Output the (X, Y) coordinate of the center of the cell containing the given text.  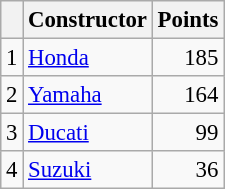
Honda (88, 58)
4 (12, 170)
36 (188, 170)
Points (188, 20)
185 (188, 58)
Suzuki (88, 170)
99 (188, 133)
3 (12, 133)
164 (188, 95)
Yamaha (88, 95)
1 (12, 58)
Ducati (88, 133)
Constructor (88, 20)
2 (12, 95)
